Find where the given text appears and provide that cell's center as (X, Y) coordinate. 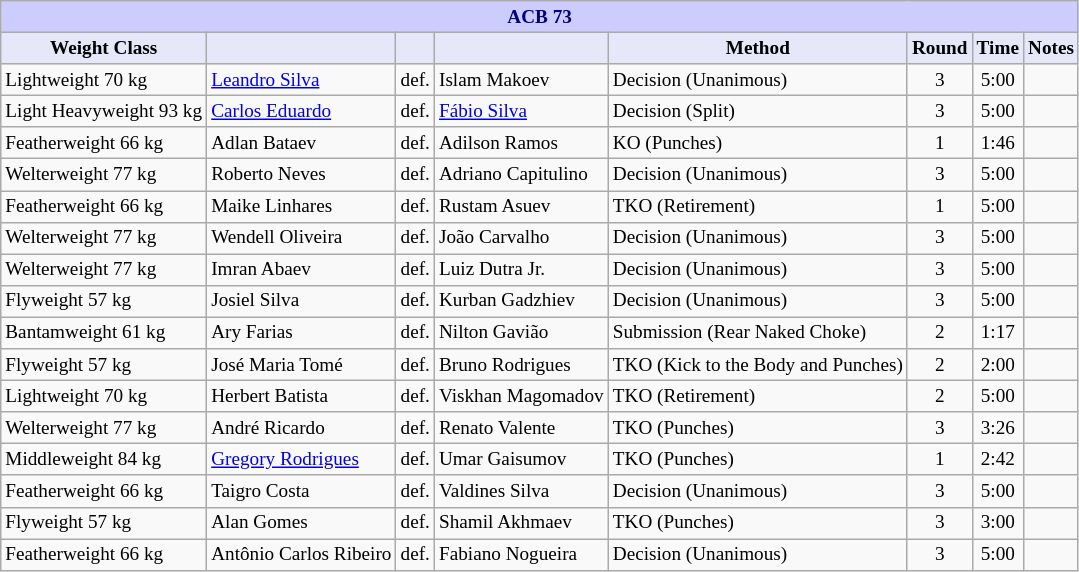
Alan Gomes (302, 523)
Bruno Rodrigues (521, 365)
Bantamweight 61 kg (104, 333)
Submission (Rear Naked Choke) (758, 333)
Kurban Gadzhiev (521, 301)
1:46 (998, 143)
Round (940, 48)
Weight Class (104, 48)
Rustam Asuev (521, 206)
2:00 (998, 365)
3:26 (998, 428)
Islam Makoev (521, 80)
Herbert Batista (302, 396)
3:00 (998, 523)
Nilton Gavião (521, 333)
João Carvalho (521, 238)
Adilson Ramos (521, 143)
Fábio Silva (521, 111)
KO (Punches) (758, 143)
2:42 (998, 460)
1:17 (998, 333)
Taigro Costa (302, 491)
Gregory Rodrigues (302, 460)
Ary Farias (302, 333)
Umar Gaisumov (521, 460)
Valdines Silva (521, 491)
André Ricardo (302, 428)
Fabiano Nogueira (521, 554)
Adriano Capitulino (521, 175)
José Maria Tomé (302, 365)
Roberto Neves (302, 175)
Renato Valente (521, 428)
Leandro Silva (302, 80)
Maike Linhares (302, 206)
Method (758, 48)
Notes (1050, 48)
Carlos Eduardo (302, 111)
Luiz Dutra Jr. (521, 270)
Shamil Akhmaev (521, 523)
Middleweight 84 kg (104, 460)
Time (998, 48)
TKO (Kick to the Body and Punches) (758, 365)
Wendell Oliveira (302, 238)
Decision (Split) (758, 111)
Light Heavyweight 93 kg (104, 111)
ACB 73 (540, 17)
Imran Abaev (302, 270)
Adlan Bataev (302, 143)
Josiel Silva (302, 301)
Antônio Carlos Ribeiro (302, 554)
Viskhan Magomadov (521, 396)
